Locate the cell with the specified text and output its (X, Y) center coordinate. 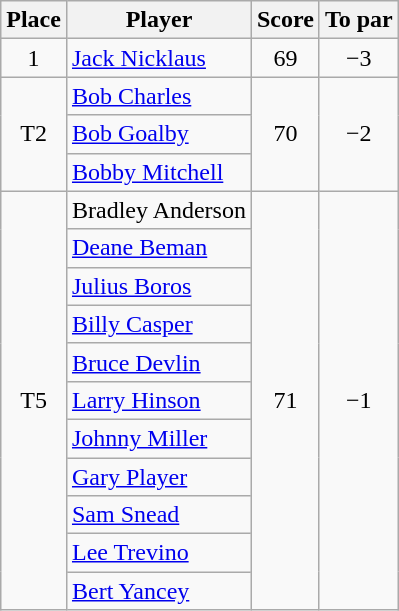
−2 (358, 134)
Sam Snead (158, 515)
Jack Nicklaus (158, 58)
69 (285, 58)
Johnny Miller (158, 438)
1 (34, 58)
Bradley Anderson (158, 210)
Lee Trevino (158, 553)
−1 (358, 400)
Player (158, 20)
Bob Goalby (158, 134)
Score (285, 20)
Deane Beman (158, 248)
−3 (358, 58)
Bob Charles (158, 96)
71 (285, 400)
Larry Hinson (158, 400)
Place (34, 20)
70 (285, 134)
To par (358, 20)
Julius Boros (158, 286)
Bobby Mitchell (158, 172)
Bruce Devlin (158, 362)
Billy Casper (158, 324)
Bert Yancey (158, 591)
T5 (34, 400)
Gary Player (158, 477)
T2 (34, 134)
